Find where the given text appears and provide that cell's center as [X, Y] coordinate. 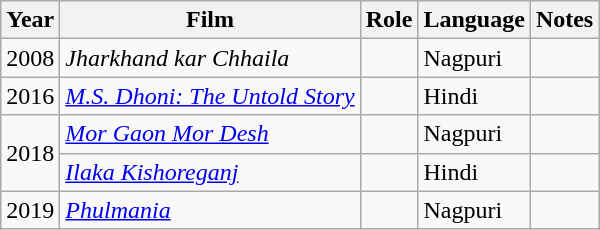
2018 [30, 153]
Film [210, 20]
2019 [30, 210]
Year [30, 20]
Mor Gaon Mor Desh [210, 134]
Role [389, 20]
M.S. Dhoni: The Untold Story [210, 96]
Notes [564, 20]
Jharkhand kar Chhaila [210, 58]
Language [474, 20]
2016 [30, 96]
Ilaka Kishoreganj [210, 172]
2008 [30, 58]
Phulmania [210, 210]
